Determine the (X, Y) coordinate at the center of the cell enclosing the given text.  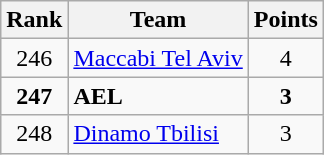
246 (34, 58)
247 (34, 96)
Maccabi Tel Aviv (158, 58)
Rank (34, 20)
4 (286, 58)
AEL (158, 96)
Points (286, 20)
248 (34, 134)
Dinamo Tbilisi (158, 134)
Team (158, 20)
